Pinpoint the cell where the given text exists, returning its (X, Y) midpoint coordinate. 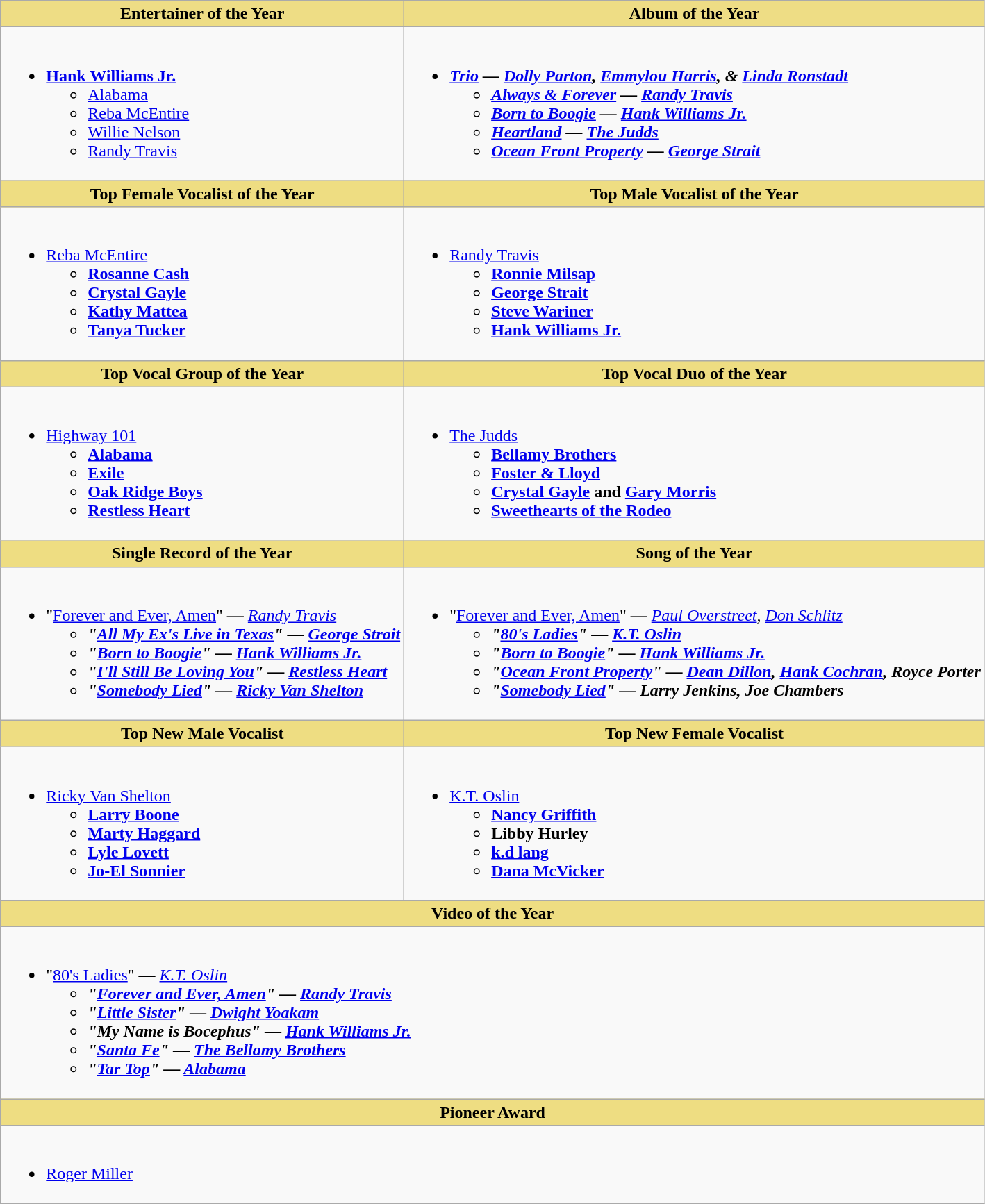
Top New Male Vocalist (203, 733)
Randy TravisRonnie MilsapGeorge StraitSteve WarinerHank Williams Jr. (695, 283)
Roger Miller (493, 1165)
Single Record of the Year (203, 553)
Top Female Vocalist of the Year (203, 194)
Ricky Van SheltonLarry BooneMarty HaggardLyle LovettJo-El Sonnier (203, 823)
Top Vocal Duo of the Year (695, 374)
Album of the Year (695, 14)
Top New Female Vocalist (695, 733)
Video of the Year (493, 913)
Highway 101AlabamaExileOak Ridge BoysRestless Heart (203, 464)
Reba McEntireRosanne CashCrystal GayleKathy MatteaTanya Tucker (203, 283)
Top Male Vocalist of the Year (695, 194)
The JuddsBellamy BrothersFoster & LloydCrystal Gayle and Gary MorrisSweethearts of the Rodeo (695, 464)
Entertainer of the Year (203, 14)
Hank Williams Jr.AlabamaReba McEntireWillie NelsonRandy Travis (203, 104)
Song of the Year (695, 553)
Top Vocal Group of the Year (203, 374)
Pioneer Award (493, 1112)
K.T. OslinNancy GriffithLibby Hurleyk.d langDana McVicker (695, 823)
